Output the [X, Y] coordinate of the center of the cell containing the given text.  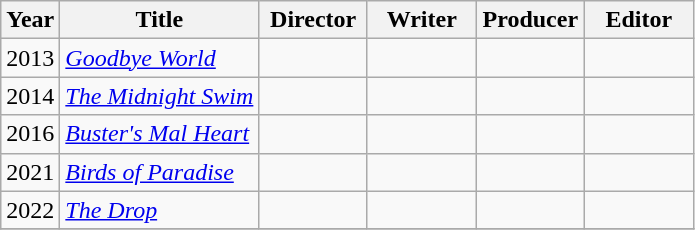
2021 [30, 172]
Goodbye World [160, 58]
Title [160, 20]
Birds of Paradise [160, 172]
Buster's Mal Heart [160, 134]
The Midnight Swim [160, 96]
Year [30, 20]
Writer [422, 20]
Producer [530, 20]
2022 [30, 210]
Editor [640, 20]
2016 [30, 134]
2013 [30, 58]
The Drop [160, 210]
2014 [30, 96]
Director [314, 20]
